Detect which cell encompasses the target text, then output its [x, y] center coordinate. 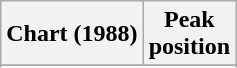
Chart (1988) [72, 34]
Peakposition [189, 34]
